Detect which cell encompasses the target text, then output its [x, y] center coordinate. 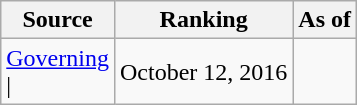
October 12, 2016 [203, 72]
Source [58, 20]
Ranking [203, 20]
Governing| [58, 72]
As of [325, 20]
